Search for the cell housing the specified text and yield its (X, Y) center coordinate. 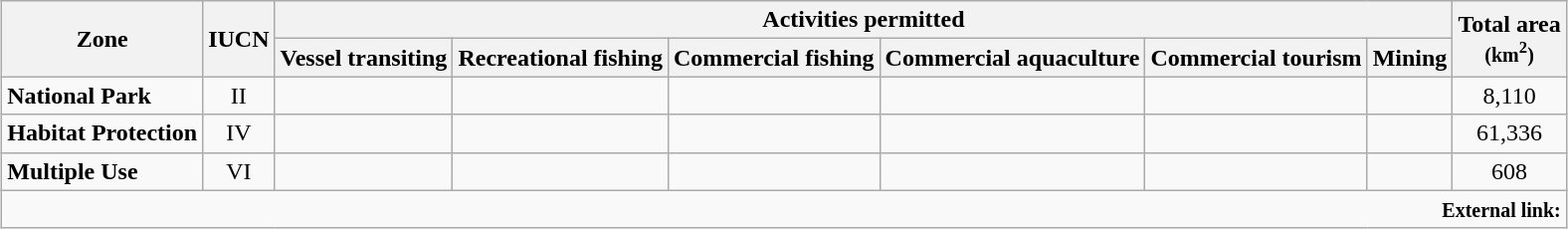
Commercial tourism (1256, 58)
Vessel transiting (364, 58)
Commercial aquaculture (1013, 58)
IUCN (239, 39)
Total area(km2) (1509, 39)
IV (239, 133)
VI (239, 171)
Zone (102, 39)
II (239, 96)
National Park (102, 96)
Activities permitted (864, 20)
61,336 (1509, 133)
Recreational fishing (561, 58)
Habitat Protection (102, 133)
External link: (784, 209)
8,110 (1509, 96)
Mining (1410, 58)
Multiple Use (102, 171)
608 (1509, 171)
Commercial fishing (774, 58)
